Search for the cell housing the specified text and yield its (x, y) center coordinate. 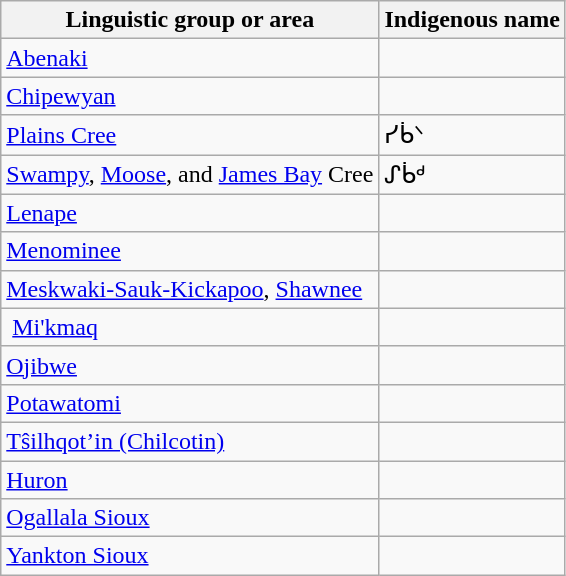
Ojibwe (190, 365)
Linguistic group or area (190, 20)
ᔑᑳᒄ (472, 174)
Meskwaki-Sauk-Kickapoo, Shawnee (190, 289)
Menominee (190, 251)
‌ Mi'kmaq (190, 327)
Abenaki (190, 58)
ᓯᑳᐠ (472, 135)
Yankton Sioux (190, 556)
Tŝilhqot’in (Chilcotin) (190, 441)
Swampy, Moose, and James Bay Cree (190, 174)
Huron (190, 479)
Ogallala Sioux (190, 518)
Lenape (190, 213)
Chipewyan (190, 96)
Indigenous name (472, 20)
Plains Cree (190, 135)
Potawatomi (190, 403)
